Scan for the cell matching the given text and deliver its [x, y] coordinate at center. 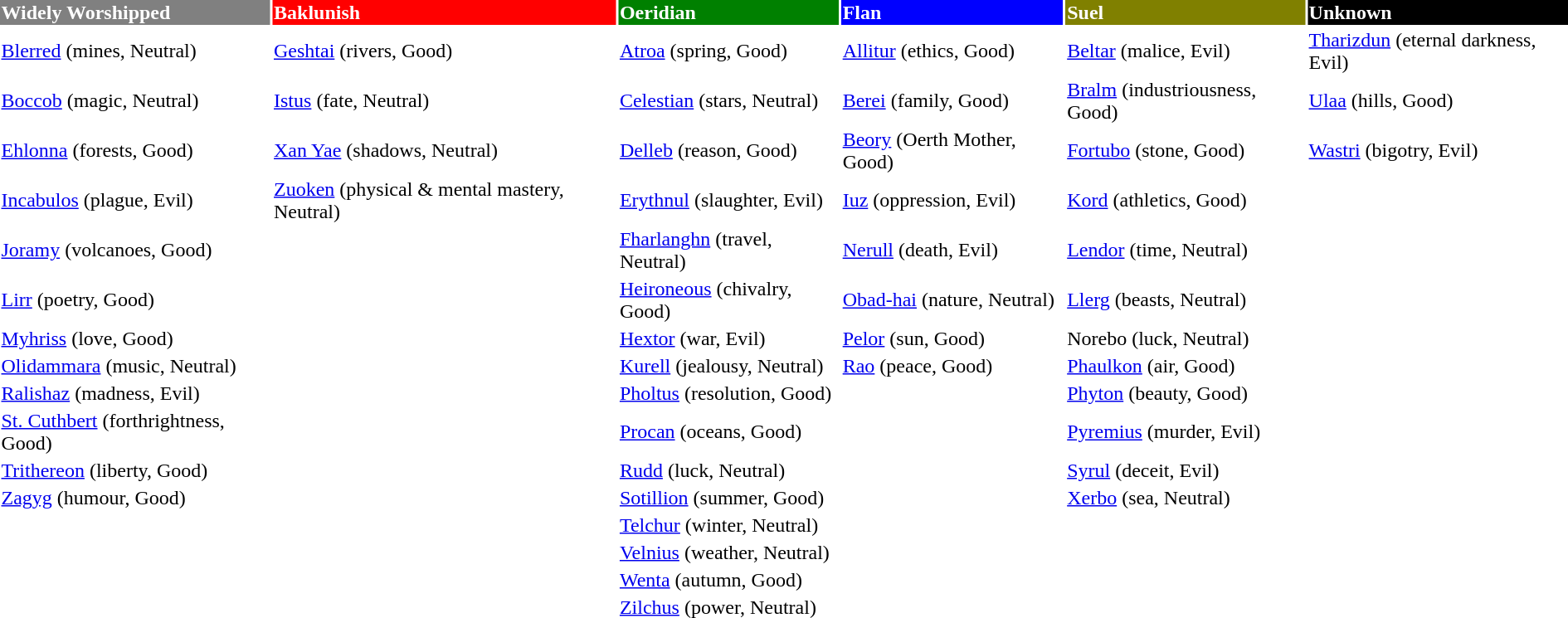
Ulaa (hills, Good) [1438, 101]
Fortubo (stone, Good) [1186, 151]
Fharlanghn (travel, Neutral) [728, 251]
Pholtus (resolution, Good) [728, 393]
Unknown [1438, 12]
Trithereon (liberty, Good) [135, 470]
Delleb (reason, Good) [728, 151]
Suel [1186, 12]
Telchur (winter, Neutral) [728, 525]
Olidammara (music, Neutral) [135, 366]
Sotillion (summer, Good) [728, 498]
Istus (fate, Neutral) [445, 101]
Geshtai (rivers, Good) [445, 51]
Procan (oceans, Good) [728, 431]
Phaulkon (air, Good) [1186, 366]
Heironeous (chivalry, Good) [728, 300]
Kurell (jealousy, Neutral) [728, 366]
Zagyg (humour, Good) [135, 498]
Syrul (deceit, Evil) [1186, 470]
Nerull (death, Evil) [952, 251]
Rao (peace, Good) [952, 366]
Blerred (mines, Neutral) [135, 51]
Baklunish [445, 12]
Ralishaz (madness, Evil) [135, 393]
Xan Yae (shadows, Neutral) [445, 151]
Celestian (stars, Neutral) [728, 101]
Kord (athletics, Good) [1186, 201]
Oeridian [728, 12]
Joramy (volcanoes, Good) [135, 251]
Llerg (beasts, Neutral) [1186, 300]
Pelor (sun, Good) [952, 338]
Phyton (beauty, Good) [1186, 393]
Obad-hai (nature, Neutral) [952, 300]
St. Cuthbert (forthrightness, Good) [135, 431]
Widely Worshipped [135, 12]
Velnius (weather, Neutral) [728, 552]
Myhriss (love, Good) [135, 338]
Iuz (oppression, Evil) [952, 201]
Beory (Oerth Mother, Good) [952, 151]
Norebo (luck, Neutral) [1186, 338]
Beltar (malice, Evil) [1186, 51]
Lendor (time, Neutral) [1186, 251]
Ehlonna (forests, Good) [135, 151]
Berei (family, Good) [952, 101]
Rudd (luck, Neutral) [728, 470]
Boccob (magic, Neutral) [135, 101]
Hextor (war, Evil) [728, 338]
Bralm (industriousness, Good) [1186, 101]
Allitur (ethics, Good) [952, 51]
Tharizdun (eternal darkness, Evil) [1438, 51]
Flan [952, 12]
Xerbo (sea, Neutral) [1186, 498]
Lirr (poetry, Good) [135, 300]
Atroa (spring, Good) [728, 51]
Incabulos (plague, Evil) [135, 201]
Wastri (bigotry, Evil) [1438, 151]
Erythnul (slaughter, Evil) [728, 201]
Zuoken (physical & mental mastery, Neutral) [445, 201]
Pyremius (murder, Evil) [1186, 431]
Wenta (autumn, Good) [728, 580]
